From the cell containing the given text, extract its center point as (X, Y) coordinate. 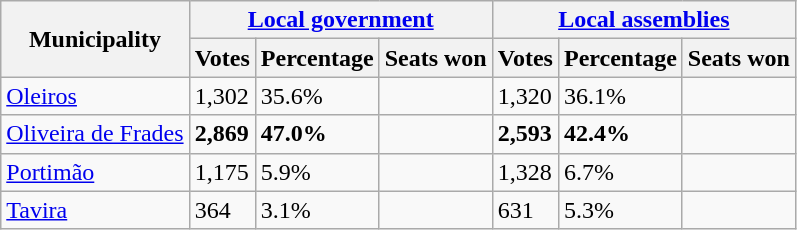
Portimão (95, 172)
35.6% (317, 96)
36.1% (620, 96)
1,328 (525, 172)
631 (525, 210)
3.1% (317, 210)
2,593 (525, 134)
2,869 (222, 134)
Local government (340, 20)
42.4% (620, 134)
Oliveira de Frades (95, 134)
364 (222, 210)
5.3% (620, 210)
1,302 (222, 96)
Municipality (95, 39)
Local assemblies (644, 20)
1,175 (222, 172)
Oleiros (95, 96)
Tavira (95, 210)
5.9% (317, 172)
1,320 (525, 96)
6.7% (620, 172)
47.0% (317, 134)
